Determine the [X, Y] coordinate at the center of the cell enclosing the given text.  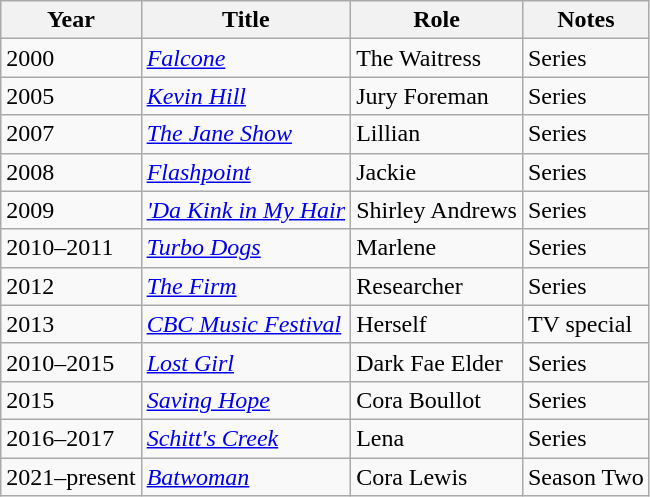
2009 [71, 210]
CBC Music Festival [246, 324]
2012 [71, 286]
Season Two [586, 477]
Batwoman [246, 477]
2010–2015 [71, 362]
2015 [71, 400]
Schitt's Creek [246, 438]
Herself [437, 324]
TV special [586, 324]
2000 [71, 58]
Turbo Dogs [246, 248]
2010–2011 [71, 248]
2013 [71, 324]
Lost Girl [246, 362]
Title [246, 20]
2005 [71, 96]
Jackie [437, 172]
2007 [71, 134]
The Waitress [437, 58]
Kevin Hill [246, 96]
Researcher [437, 286]
Jury Foreman [437, 96]
Role [437, 20]
Saving Hope [246, 400]
Cora Boullot [437, 400]
2021–present [71, 477]
'Da Kink in My Hair [246, 210]
Marlene [437, 248]
Lillian [437, 134]
Falcone [246, 58]
Flashpoint [246, 172]
2016–2017 [71, 438]
Notes [586, 20]
Year [71, 20]
The Firm [246, 286]
Dark Fae Elder [437, 362]
Lena [437, 438]
Cora Lewis [437, 477]
The Jane Show [246, 134]
Shirley Andrews [437, 210]
2008 [71, 172]
